Identify which cell holds the provided text, then report its (x, y) central coordinate. 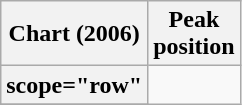
Chart (2006) (74, 34)
scope="row" (74, 85)
Peakposition (194, 34)
